For the text-containing cell, return its midpoint in (x, y) coordinate format. 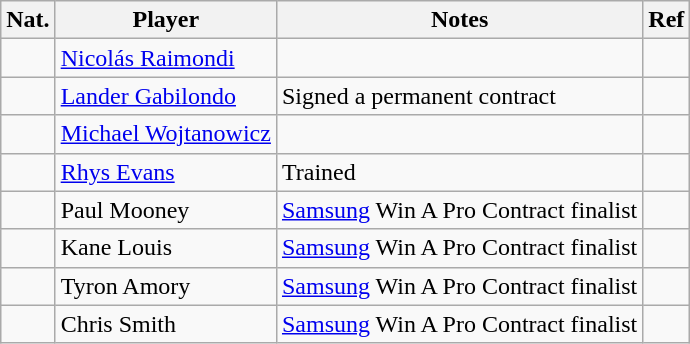
Chris Smith (166, 324)
Player (166, 20)
Tyron Amory (166, 286)
Signed a permanent contract (459, 96)
Paul Mooney (166, 210)
Kane Louis (166, 248)
Notes (459, 20)
Nat. (28, 20)
Lander Gabilondo (166, 96)
Michael Wojtanowicz (166, 134)
Rhys Evans (166, 172)
Nicolás Raimondi (166, 58)
Trained (459, 172)
Ref (666, 20)
